From the cell containing the given text, extract its center point as [X, Y] coordinate. 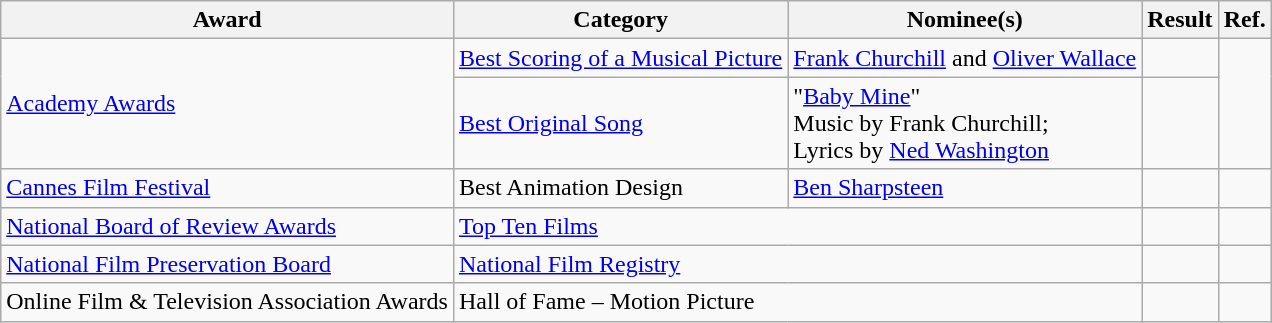
Online Film & Television Association Awards [228, 302]
Nominee(s) [965, 20]
Ben Sharpsteen [965, 188]
Best Scoring of a Musical Picture [620, 58]
"Baby Mine" Music by Frank Churchill; Lyrics by Ned Washington [965, 123]
Result [1180, 20]
Hall of Fame – Motion Picture [797, 302]
National Film Registry [797, 264]
Top Ten Films [797, 226]
Ref. [1244, 20]
Frank Churchill and Oliver Wallace [965, 58]
Cannes Film Festival [228, 188]
Best Original Song [620, 123]
Best Animation Design [620, 188]
National Film Preservation Board [228, 264]
Award [228, 20]
Category [620, 20]
Academy Awards [228, 104]
National Board of Review Awards [228, 226]
